For the text-containing cell, return its midpoint in [x, y] coordinate format. 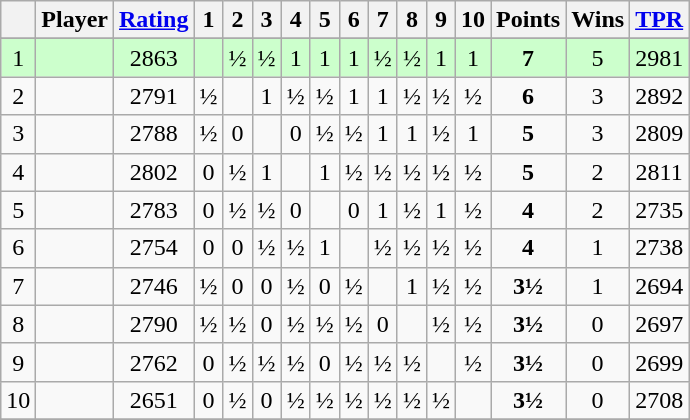
2790 [154, 324]
2802 [154, 172]
2863 [154, 58]
2708 [660, 400]
2788 [154, 134]
2762 [154, 362]
2791 [154, 96]
2811 [660, 172]
2746 [154, 286]
2735 [660, 210]
2697 [660, 324]
2783 [154, 210]
2694 [660, 286]
2754 [154, 248]
Points [528, 20]
2699 [660, 362]
2738 [660, 248]
2892 [660, 96]
2981 [660, 58]
Rating [154, 20]
2809 [660, 134]
Player [75, 20]
2651 [154, 400]
TPR [660, 20]
Wins [598, 20]
